Capture the cell that displays the provided text and extract its [x, y] central coordinate. 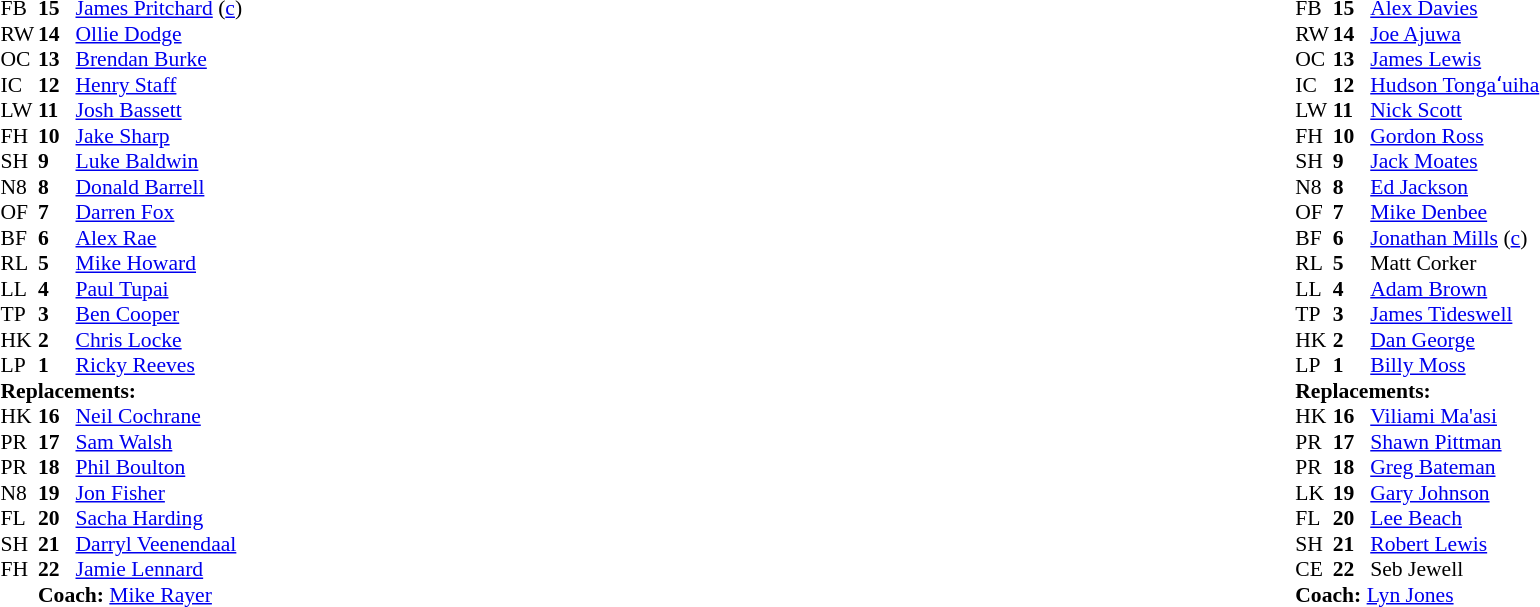
Joe Ajuwa [1454, 34]
Ollie Dodge [160, 34]
Sacha Harding [160, 519]
Darryl Veenendaal [160, 544]
Jonathan Mills (c) [1454, 238]
Chris Locke [160, 340]
Henry Staff [160, 85]
Greg Bateman [1454, 467]
Sam Walsh [160, 442]
Mike Denbee [1454, 213]
Mike Howard [160, 263]
Ed Jackson [1454, 187]
Ricky Reeves [160, 365]
Adam Brown [1454, 289]
Jon Fisher [160, 493]
Josh Bassett [160, 111]
Viliami Ma'asi [1454, 417]
Jake Sharp [160, 136]
Hudson Tongaʻuiha [1454, 85]
Neil Cochrane [160, 417]
Nick Scott [1454, 111]
Dan George [1454, 340]
James Lewis [1454, 59]
Matt Corker [1454, 263]
Jack Moates [1454, 161]
Jamie Lennard [160, 569]
Gordon Ross [1454, 136]
Donald Barrell [160, 187]
Brendan Burke [160, 59]
Darren Fox [160, 213]
Phil Boulton [160, 467]
Seb Jewell [1454, 569]
Shawn Pittman [1454, 442]
LK [1314, 493]
CE [1314, 569]
Lee Beach [1454, 519]
Alex Rae [160, 238]
Billy Moss [1454, 365]
Luke Baldwin [160, 161]
Paul Tupai [160, 289]
Gary Johnson [1454, 493]
Robert Lewis [1454, 544]
James Tideswell [1454, 315]
Ben Cooper [160, 315]
